Locate the cell with the specified text and output its [x, y] center coordinate. 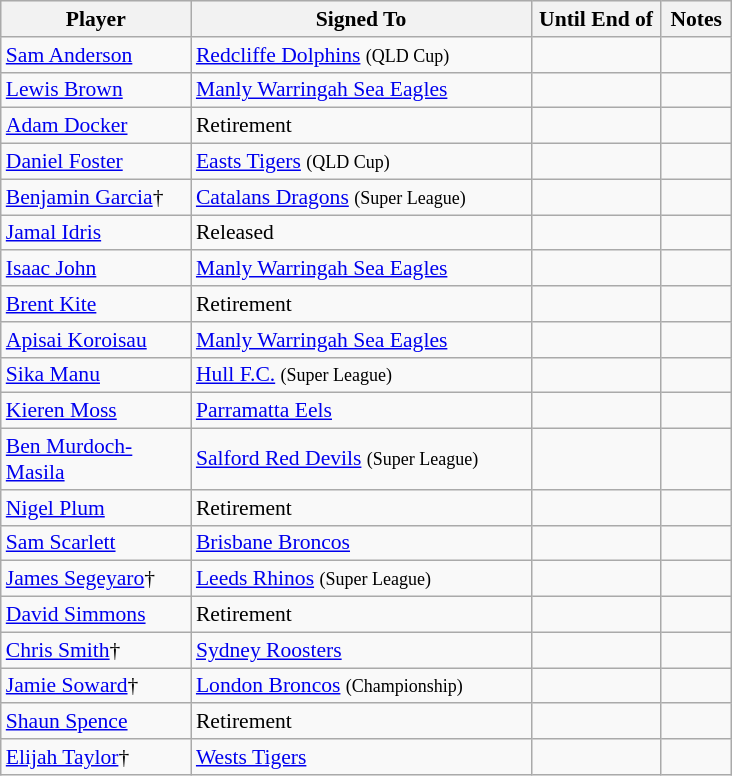
Until End of [596, 19]
Sika Manu [96, 375]
Shaun Spence [96, 722]
Sam Anderson [96, 55]
Ben Murdoch-Masila [96, 460]
Sam Scarlett [96, 543]
Kieren Moss [96, 411]
Adam Docker [96, 126]
London Broncos (Championship) [361, 686]
Elijah Taylor† [96, 757]
Redcliffe Dolphins (QLD Cup) [361, 55]
Hull F.C. (Super League) [361, 375]
David Simmons [96, 615]
Salford Red Devils (Super League) [361, 460]
Benjamin Garcia† [96, 197]
Jamal Idris [96, 233]
Brisbane Broncos [361, 543]
Chris Smith† [96, 650]
Catalans Dragons (Super League) [361, 197]
Easts Tigers (QLD Cup) [361, 162]
Isaac John [96, 269]
Apisai Koroisau [96, 340]
Lewis Brown [96, 90]
Jamie Soward† [96, 686]
James Segeyaro† [96, 579]
Leeds Rhinos (Super League) [361, 579]
Signed To [361, 19]
Brent Kite [96, 304]
Daniel Foster [96, 162]
Parramatta Eels [361, 411]
Notes [696, 19]
Sydney Roosters [361, 650]
Player [96, 19]
Wests Tigers [361, 757]
Nigel Plum [96, 508]
Released [361, 233]
